Return [X, Y] of the center of cell containing provided text 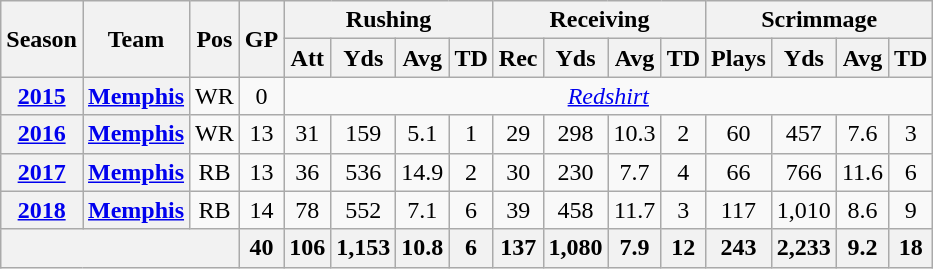
536 [364, 172]
10.3 [634, 134]
40 [261, 248]
14.9 [422, 172]
5.1 [422, 134]
457 [804, 134]
1,153 [364, 248]
117 [739, 210]
Att [308, 58]
9 [911, 210]
12 [683, 248]
2015 [42, 96]
1 [471, 134]
552 [364, 210]
2017 [42, 172]
2018 [42, 210]
Team [136, 39]
78 [308, 210]
1,080 [576, 248]
60 [739, 134]
Scrimmage [820, 20]
8.6 [862, 210]
1,010 [804, 210]
Season [42, 39]
Plays [739, 58]
106 [308, 248]
2,233 [804, 248]
9.2 [862, 248]
Rec [518, 58]
Receiving [599, 20]
230 [576, 172]
298 [576, 134]
2016 [42, 134]
137 [518, 248]
Redshirt [608, 96]
31 [308, 134]
7.6 [862, 134]
243 [739, 248]
Rushing [389, 20]
30 [518, 172]
14 [261, 210]
766 [804, 172]
10.8 [422, 248]
18 [911, 248]
458 [576, 210]
39 [518, 210]
0 [261, 96]
4 [683, 172]
29 [518, 134]
Pos [215, 39]
66 [739, 172]
11.6 [862, 172]
7.9 [634, 248]
11.7 [634, 210]
GP [261, 39]
159 [364, 134]
36 [308, 172]
7.1 [422, 210]
7.7 [634, 172]
